Return [X, Y] of the center of cell containing provided text 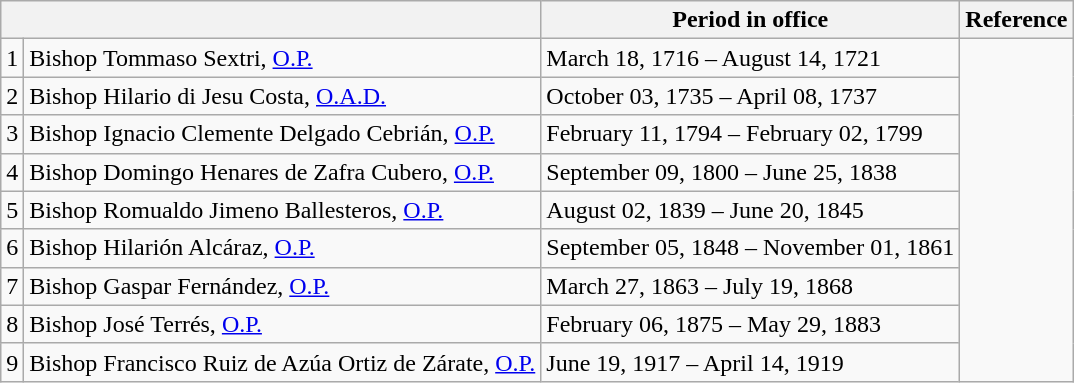
2 [12, 96]
3 [12, 134]
6 [12, 248]
1 [12, 58]
August 02, 1839 – June 20, 1845 [750, 210]
9 [12, 362]
Bishop Gaspar Fernández, O.P. [282, 286]
September 05, 1848 – November 01, 1861 [750, 248]
March 27, 1863 – July 19, 1868 [750, 286]
October 03, 1735 – April 08, 1737 [750, 96]
September 09, 1800 – June 25, 1838 [750, 172]
Bishop Ignacio Clemente Delgado Cebrián, O.P. [282, 134]
Period in office [750, 20]
Bishop Tommaso Sextri, O.P. [282, 58]
7 [12, 286]
February 06, 1875 – May 29, 1883 [750, 324]
4 [12, 172]
March 18, 1716 – August 14, 1721 [750, 58]
Reference [1016, 20]
8 [12, 324]
Bishop Francisco Ruiz de Azúa Ortiz de Zárate, O.P. [282, 362]
Bishop Hilarión Alcáraz, O.P. [282, 248]
June 19, 1917 – April 14, 1919 [750, 362]
5 [12, 210]
Bishop Romualdo Jimeno Ballesteros, O.P. [282, 210]
Bishop Domingo Henares de Zafra Cubero, O.P. [282, 172]
Bishop Hilario di Jesu Costa, O.A.D. [282, 96]
February 11, 1794 – February 02, 1799 [750, 134]
Bishop José Terrés, O.P. [282, 324]
